Determine the (x, y) coordinate at the center of the cell enclosing the given text.  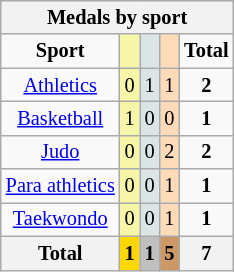
Basketball (60, 118)
Athletics (60, 85)
Sport (60, 51)
7 (206, 253)
Judo (60, 152)
Taekwondo (60, 219)
5 (169, 253)
Medals by sport (118, 17)
Para athletics (60, 186)
